Search for the cell housing the specified text and yield its [x, y] center coordinate. 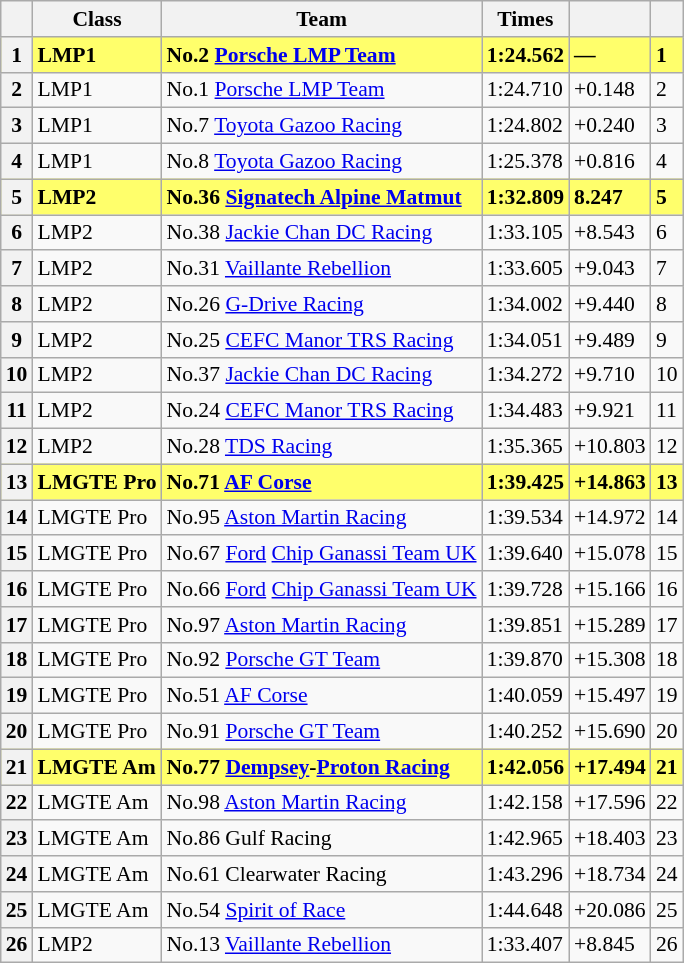
+9.043 [610, 269]
1:25.378 [526, 162]
1:33.605 [526, 269]
1:24.802 [526, 126]
+14.972 [610, 518]
+9.921 [610, 411]
+9.710 [610, 375]
1:39.870 [526, 660]
+15.166 [610, 589]
1:24.562 [526, 55]
+10.803 [610, 447]
+0.816 [610, 162]
1:39.728 [526, 589]
No.66 Ford Chip Ganassi Team UK [322, 589]
No.98 Aston Martin Racing [322, 803]
+15.497 [610, 696]
Team [322, 19]
Times [526, 19]
+9.440 [610, 304]
+18.403 [610, 839]
1:42.965 [526, 839]
1:39.851 [526, 625]
1:44.648 [526, 910]
Class [96, 19]
1:40.059 [526, 696]
No.38 Jackie Chan DC Racing [322, 233]
No.92 Porsche GT Team [322, 660]
1:34.002 [526, 304]
+14.863 [610, 482]
No.25 CEFC Manor TRS Racing [322, 340]
No.61 Clearwater Racing [322, 874]
+9.489 [610, 340]
No.54 Spirit of Race [322, 910]
+17.596 [610, 803]
1:32.809 [526, 197]
+15.308 [610, 660]
1:39.425 [526, 482]
1:34.483 [526, 411]
+0.240 [610, 126]
+18.734 [610, 874]
No.28 TDS Racing [322, 447]
+15.078 [610, 554]
No.77 Dempsey-Proton Racing [322, 767]
No.67 Ford Chip Ganassi Team UK [322, 554]
No.37 Jackie Chan DC Racing [322, 375]
No.97 Aston Martin Racing [322, 625]
1:39.534 [526, 518]
1:34.051 [526, 340]
No.91 Porsche GT Team [322, 732]
1:40.252 [526, 732]
+20.086 [610, 910]
1:33.105 [526, 233]
+15.690 [610, 732]
+15.289 [610, 625]
No.8 Toyota Gazoo Racing [322, 162]
No.26 G-Drive Racing [322, 304]
1:34.272 [526, 375]
1:42.056 [526, 767]
1:42.158 [526, 803]
1:33.407 [526, 945]
+17.494 [610, 767]
No.2 Porsche LMP Team [322, 55]
No.71 AF Corse [322, 482]
No.51 AF Corse [322, 696]
+8.845 [610, 945]
No.24 CEFC Manor TRS Racing [322, 411]
No.7 Toyota Gazoo Racing [322, 126]
1:35.365 [526, 447]
+0.148 [610, 90]
No.13 Vaillante Rebellion [322, 945]
No.31 Vaillante Rebellion [322, 269]
— [610, 55]
8.247 [610, 197]
No.86 Gulf Racing [322, 839]
No.1 Porsche LMP Team [322, 90]
+8.543 [610, 233]
No.95 Aston Martin Racing [322, 518]
1:24.710 [526, 90]
1:39.640 [526, 554]
No.36 Signatech Alpine Matmut [322, 197]
1:43.296 [526, 874]
